Return (X, Y) of the center of cell containing provided text 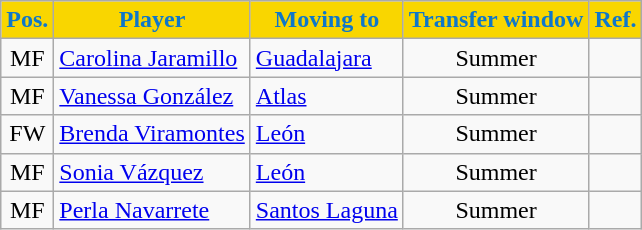
Carolina Jaramillo (152, 58)
Perla Navarrete (152, 210)
Player (152, 20)
Moving to (326, 20)
Ref. (616, 20)
Atlas (326, 96)
Sonia Vázquez (152, 172)
FW (28, 134)
Brenda Viramontes (152, 134)
Guadalajara (326, 58)
Transfer window (496, 20)
Pos. (28, 20)
Santos Laguna (326, 210)
Vanessa González (152, 96)
